For the text-containing cell, return its midpoint in (X, Y) coordinate format. 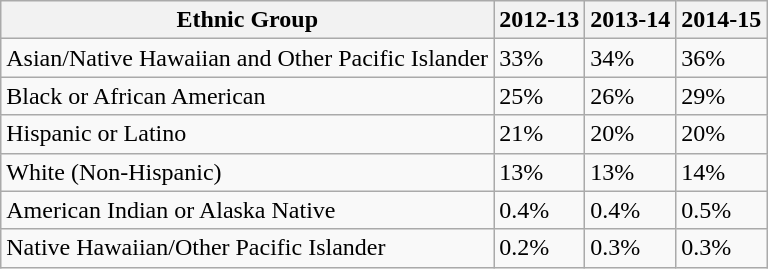
Native Hawaiian/Other Pacific Islander (248, 248)
2013-14 (630, 20)
26% (630, 96)
American Indian or Alaska Native (248, 210)
2012-13 (540, 20)
14% (722, 172)
Hispanic or Latino (248, 134)
21% (540, 134)
25% (540, 96)
Black or African American (248, 96)
White (Non-Hispanic) (248, 172)
29% (722, 96)
36% (722, 58)
2014-15 (722, 20)
Ethnic Group (248, 20)
34% (630, 58)
33% (540, 58)
Asian/Native Hawaiian and Other Pacific Islander (248, 58)
0.2% (540, 248)
0.5% (722, 210)
